Search for the cell housing the specified text and yield its [x, y] center coordinate. 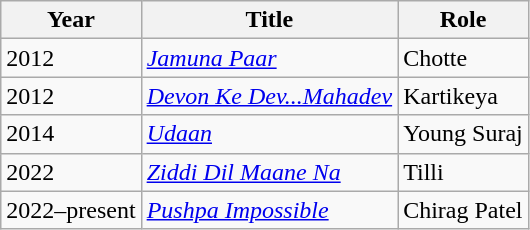
2022–present [71, 210]
Young Suraj [464, 134]
Tilli [464, 172]
Chirag Patel [464, 210]
Devon Ke Dev...Mahadev [270, 96]
Year [71, 20]
Title [270, 20]
Kartikeya [464, 96]
Pushpa Impossible [270, 210]
2014 [71, 134]
2022 [71, 172]
Chotte [464, 58]
Udaan [270, 134]
Role [464, 20]
Jamuna Paar [270, 58]
Ziddi Dil Maane Na [270, 172]
